Pinpoint the cell where the given text exists, returning its (X, Y) midpoint coordinate. 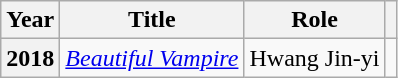
Role (314, 20)
Hwang Jin-yi (314, 58)
Title (152, 20)
2018 (30, 58)
Beautiful Vampire (152, 58)
Year (30, 20)
